Capture the cell that displays the provided text and extract its [X, Y] central coordinate. 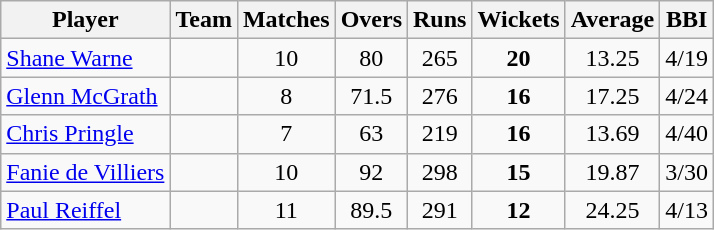
8 [286, 96]
15 [518, 172]
Overs [371, 20]
19.87 [612, 172]
17.25 [612, 96]
265 [440, 58]
20 [518, 58]
92 [371, 172]
13.25 [612, 58]
Runs [440, 20]
80 [371, 58]
Paul Reiffel [86, 210]
89.5 [371, 210]
276 [440, 96]
24.25 [612, 210]
12 [518, 210]
Average [612, 20]
4/40 [687, 134]
11 [286, 210]
7 [286, 134]
4/19 [687, 58]
BBI [687, 20]
Glenn McGrath [86, 96]
Matches [286, 20]
63 [371, 134]
Team [204, 20]
Player [86, 20]
219 [440, 134]
4/13 [687, 210]
4/24 [687, 96]
298 [440, 172]
Wickets [518, 20]
Shane Warne [86, 58]
Fanie de Villiers [86, 172]
3/30 [687, 172]
291 [440, 210]
Chris Pringle [86, 134]
71.5 [371, 96]
13.69 [612, 134]
